From the cell containing the given text, extract its center point as [X, Y] coordinate. 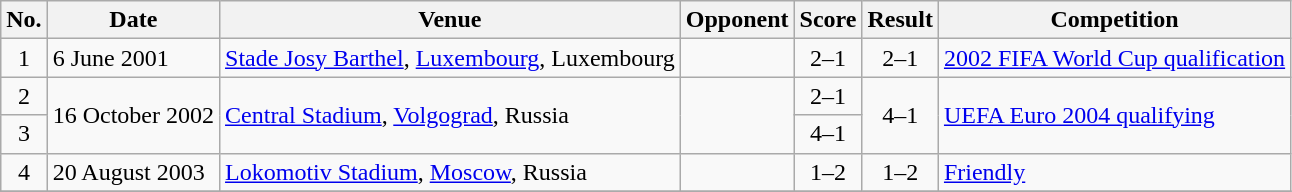
6 June 2001 [133, 58]
Lokomotiv Stadium, Moscow, Russia [450, 172]
Stade Josy Barthel, Luxembourg, Luxembourg [450, 58]
Result [900, 20]
Score [828, 20]
No. [24, 20]
1 [24, 58]
Central Stadium, Volgograd, Russia [450, 115]
2 [24, 96]
Friendly [1114, 172]
UEFA Euro 2004 qualifying [1114, 115]
Venue [450, 20]
3 [24, 134]
20 August 2003 [133, 172]
Opponent [737, 20]
2002 FIFA World Cup qualification [1114, 58]
Competition [1114, 20]
16 October 2002 [133, 115]
4 [24, 172]
Date [133, 20]
